Provide the [X, Y] coordinate of the cell's center where the given text is located.  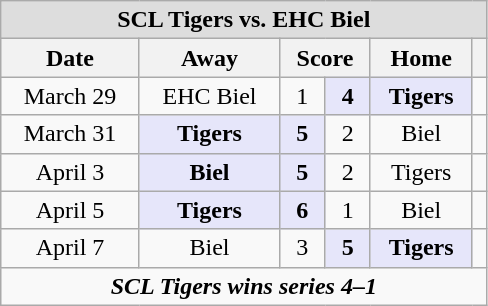
4 [348, 96]
3 [302, 248]
April 3 [70, 172]
Date [70, 58]
EHC Biel [209, 96]
6 [302, 210]
Away [209, 58]
March 31 [70, 134]
April 7 [70, 248]
SCL Tigers wins series 4–1 [244, 286]
April 5 [70, 210]
SCL Tigers vs. EHC Biel [244, 20]
March 29 [70, 96]
Home [420, 58]
Score [326, 58]
